Return the (x, y) coordinate for the center point of the cell that contains the specified text.  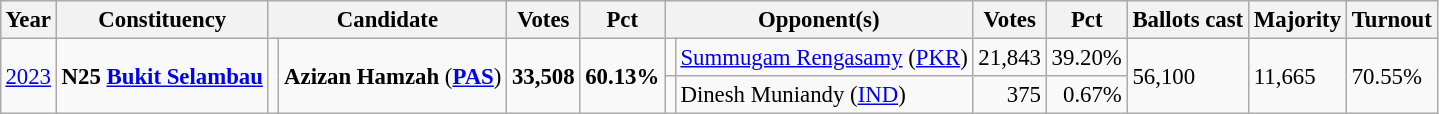
0.67% (1086, 95)
Candidate (387, 20)
Summugam Rengasamy (PKR) (824, 57)
Ballots cast (1188, 20)
60.13% (622, 76)
Azizan Hamzah (PAS) (393, 76)
Majority (1297, 20)
2023 (28, 76)
33,508 (544, 76)
Dinesh Muniandy (IND) (824, 95)
21,843 (1010, 57)
11,665 (1297, 76)
375 (1010, 95)
70.55% (1392, 76)
56,100 (1188, 76)
Constituency (162, 20)
Opponent(s) (820, 20)
Turnout (1392, 20)
N25 Bukit Selambau (162, 76)
39.20% (1086, 57)
Year (28, 20)
